Search for the cell housing the specified text and yield its [x, y] center coordinate. 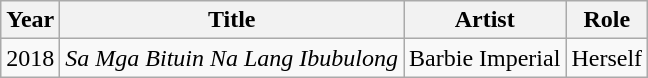
Sa Mga Bituin Na Lang Ibubulong [232, 58]
Title [232, 20]
Role [607, 20]
2018 [30, 58]
Herself [607, 58]
Year [30, 20]
Artist [485, 20]
Barbie Imperial [485, 58]
